Extract the [x, y] coordinate from the center of the cell holding the provided text.  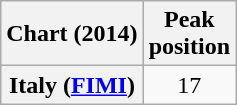
Chart (2014) [72, 34]
17 [189, 85]
Peakposition [189, 34]
Italy (FIMI) [72, 85]
